Find where the given text appears and provide that cell's center as (x, y) coordinate. 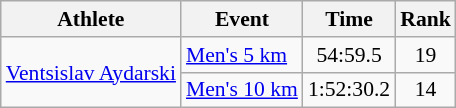
Ventsislav Aydarski (91, 72)
19 (426, 55)
Event (242, 19)
Time (349, 19)
14 (426, 90)
Men's 10 km (242, 90)
54:59.5 (349, 55)
Rank (426, 19)
Athlete (91, 19)
Men's 5 km (242, 55)
1:52:30.2 (349, 90)
